Find where the given text appears and provide that cell's center as [x, y] coordinate. 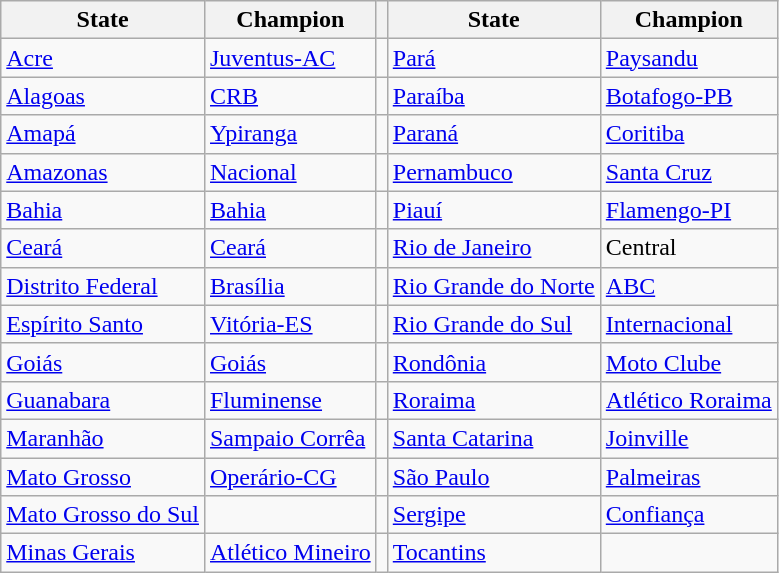
Santa Cruz [688, 172]
Alagoas [103, 96]
Piauí [494, 210]
Fluminense [290, 400]
Maranhão [103, 438]
Pará [494, 58]
Rio de Janeiro [494, 248]
Confiança [688, 515]
Internacional [688, 324]
Nacional [290, 172]
Brasília [290, 286]
Rio Grande do Sul [494, 324]
Amazonas [103, 172]
Roraima [494, 400]
Santa Catarina [494, 438]
Sampaio Corrêa [290, 438]
ABC [688, 286]
Flamengo-PI [688, 210]
Minas Gerais [103, 553]
Distrito Federal [103, 286]
Sergipe [494, 515]
Mato Grosso [103, 477]
Botafogo-PB [688, 96]
Operário-CG [290, 477]
Tocantins [494, 553]
Guanabara [103, 400]
CRB [290, 96]
Pernambuco [494, 172]
Espírito Santo [103, 324]
Mato Grosso do Sul [103, 515]
Central [688, 248]
Rondônia [494, 362]
Atlético Mineiro [290, 553]
Vitória-ES [290, 324]
Amapá [103, 134]
Moto Clube [688, 362]
São Paulo [494, 477]
Joinville [688, 438]
Palmeiras [688, 477]
Coritiba [688, 134]
Paraíba [494, 96]
Paysandu [688, 58]
Rio Grande do Norte [494, 286]
Atlético Roraima [688, 400]
Acre [103, 58]
Ypiranga [290, 134]
Paraná [494, 134]
Juventus-AC [290, 58]
